Scan for the cell matching the given text and deliver its [X, Y] coordinate at center. 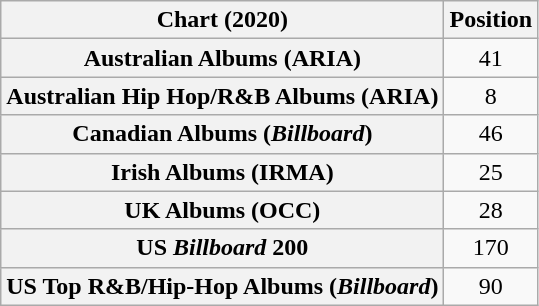
41 [491, 58]
Irish Albums (IRMA) [222, 172]
Position [491, 20]
Australian Albums (ARIA) [222, 58]
Australian Hip Hop/R&B Albums (ARIA) [222, 96]
28 [491, 210]
46 [491, 134]
US Top R&B/Hip-Hop Albums (Billboard) [222, 286]
8 [491, 96]
90 [491, 286]
UK Albums (OCC) [222, 210]
Canadian Albums (Billboard) [222, 134]
Chart (2020) [222, 20]
170 [491, 248]
25 [491, 172]
US Billboard 200 [222, 248]
